Search for the cell housing the specified text and yield its (X, Y) center coordinate. 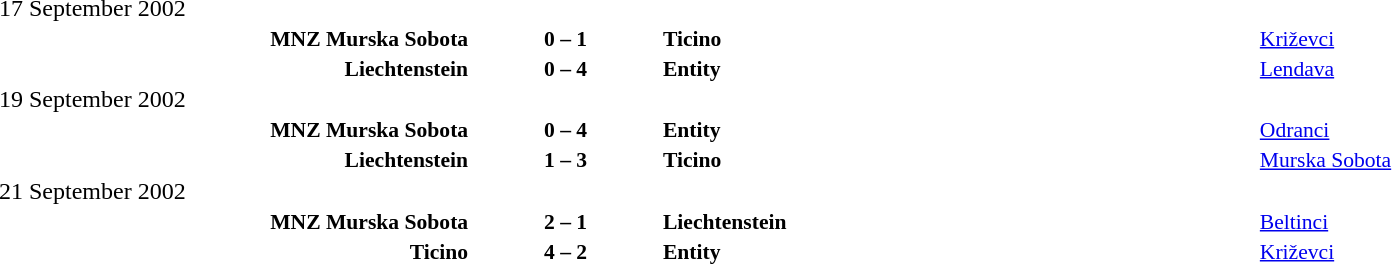
1 – 3 (566, 160)
Liechtenstein (958, 222)
0 – 1 (566, 38)
2 – 1 (566, 222)
